Extract the [X, Y] coordinate from the center of the cell holding the provided text.  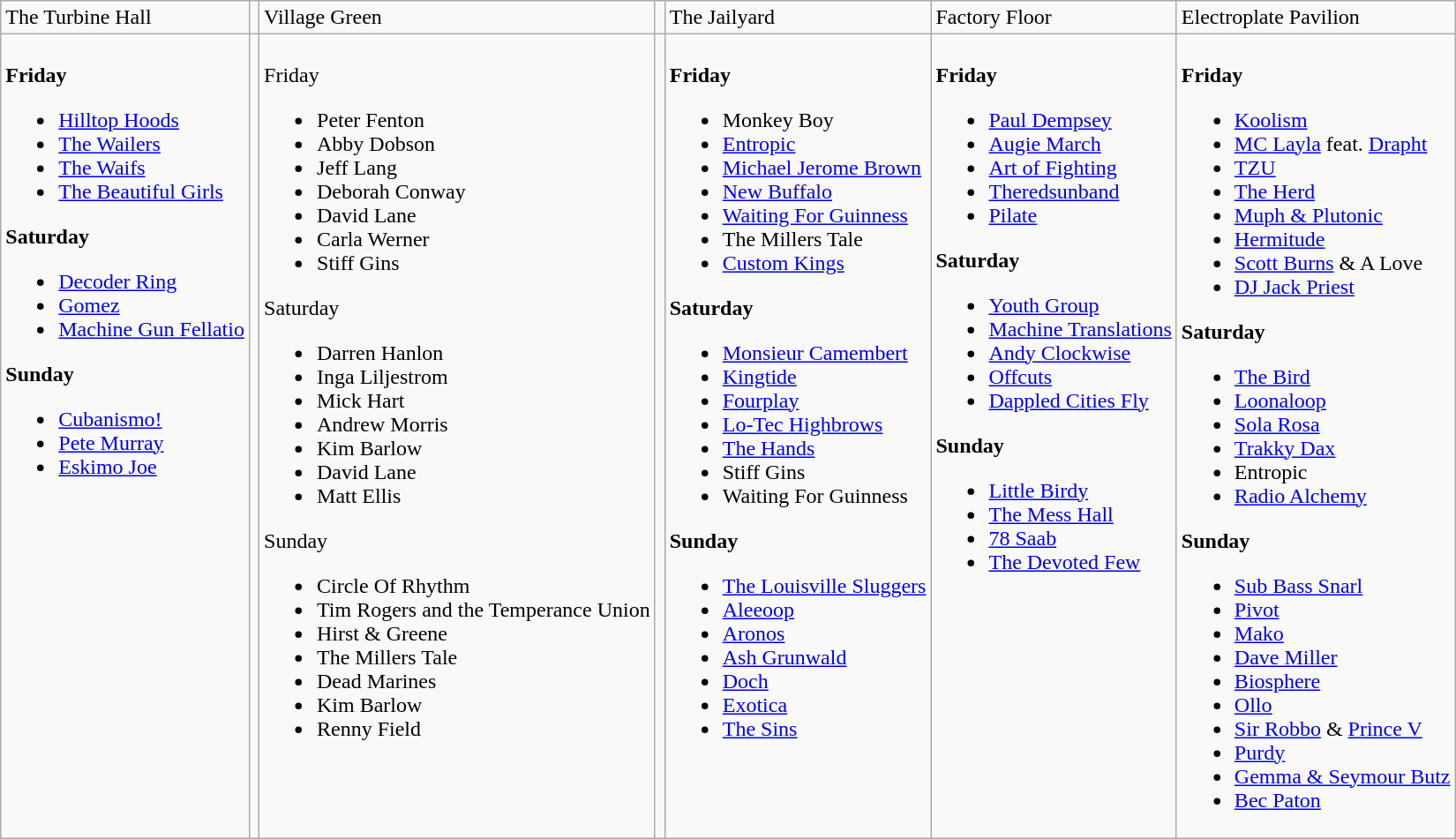
The Turbine Hall [125, 18]
Village Green [457, 18]
Factory Floor [1054, 18]
FridayHilltop HoodsThe WailersThe WaifsThe Beautiful GirlsSaturdayDecoder RingGomezMachine Gun FellatioSundayCubanismo!Pete MurrayEskimo Joe [125, 436]
Electroplate Pavilion [1316, 18]
The Jailyard [798, 18]
